Pinpoint the cell where the given text exists, returning its [X, Y] midpoint coordinate. 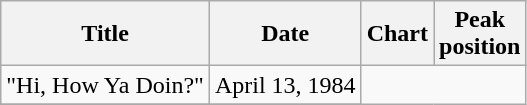
Title [106, 34]
Date [285, 34]
April 13, 1984 [285, 85]
Peakposition [480, 34]
Chart [397, 34]
"Hi, How Ya Doin?" [106, 85]
